Return the (x, y) coordinate for the center point of the cell that contains the specified text.  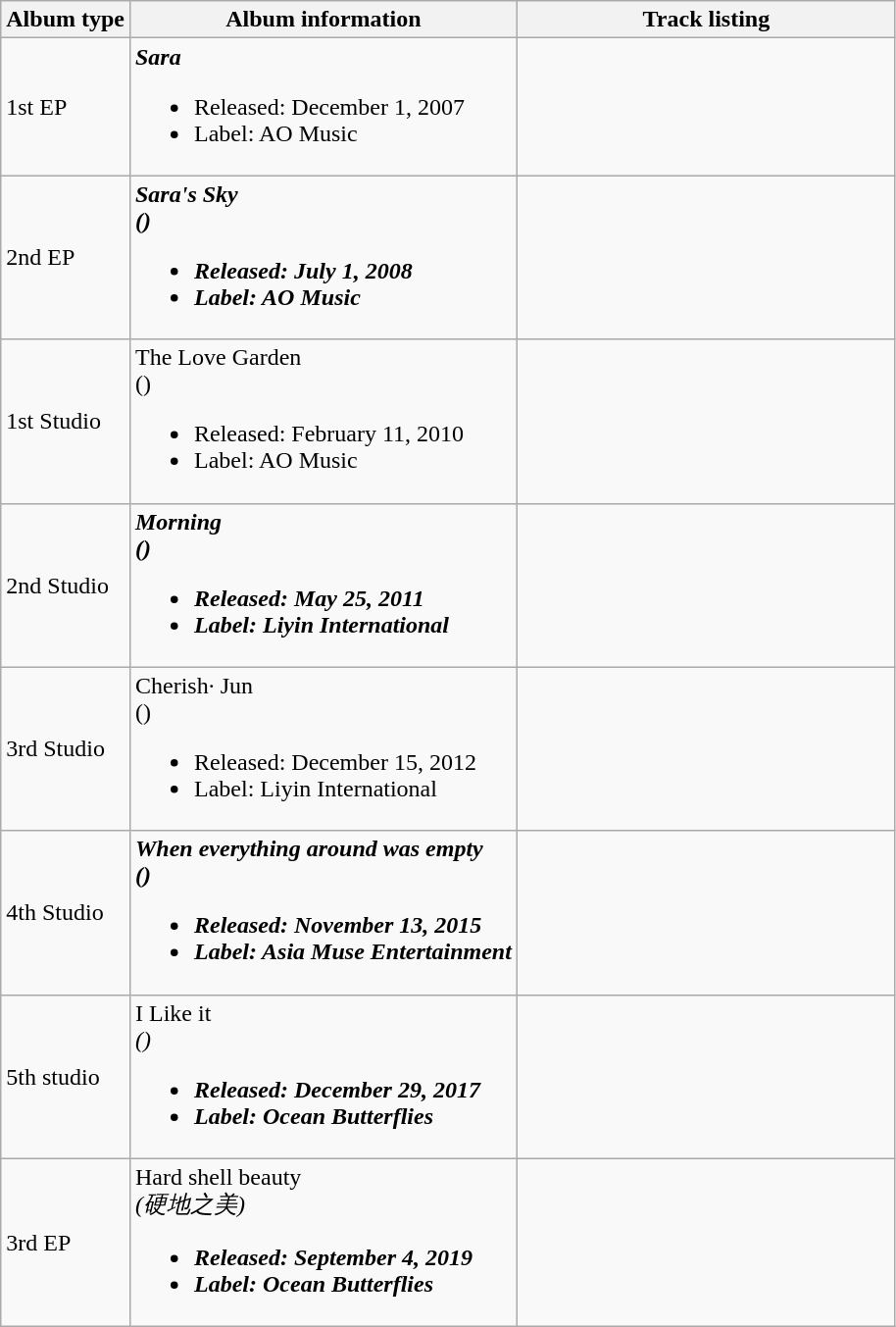
1st Studio (66, 422)
Morning()Released: May 25, 2011Label: Liyin International (324, 585)
2nd EP (66, 257)
Sara's Sky()Released: July 1, 2008Label: AO Music (324, 257)
1st EP (66, 107)
SaraReleased: December 1, 2007Label: AO Music (324, 107)
3rd EP (66, 1243)
Hard shell beauty(硬地之美)Released: September 4, 2019Label: Ocean Butterflies (324, 1243)
Album information (324, 20)
4th Studio (66, 912)
Album type (66, 20)
I Like it()Released: December 29, 2017Label: Ocean Butterflies (324, 1077)
The Love Garden()Released: February 11, 2010Label: AO Music (324, 422)
2nd Studio (66, 585)
Cherish· Jun()Released: December 15, 2012Label: Liyin International (324, 749)
Track listing (706, 20)
When everything around was empty()Released: November 13, 2015Label: Asia Muse Entertainment (324, 912)
3rd Studio (66, 749)
5th studio (66, 1077)
